Provide the [x, y] coordinate of the cell's center where the given text is located.  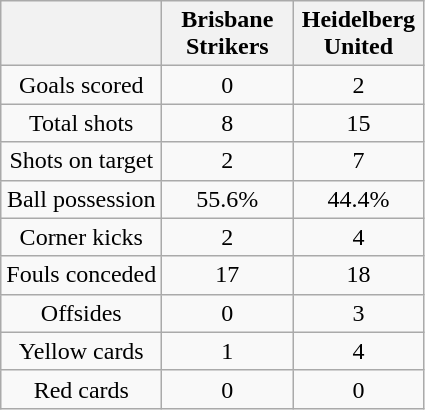
Shots on target [82, 161]
Corner kicks [82, 237]
3 [358, 313]
Red cards [82, 389]
Heidelberg United [358, 34]
Yellow cards [82, 351]
44.4% [358, 199]
Brisbane Strikers [228, 34]
17 [228, 275]
Offsides [82, 313]
15 [358, 123]
1 [228, 351]
Total shots [82, 123]
8 [228, 123]
18 [358, 275]
55.6% [228, 199]
Goals scored [82, 85]
Fouls conceded [82, 275]
7 [358, 161]
Ball possession [82, 199]
